Capture the cell that displays the provided text and extract its (X, Y) central coordinate. 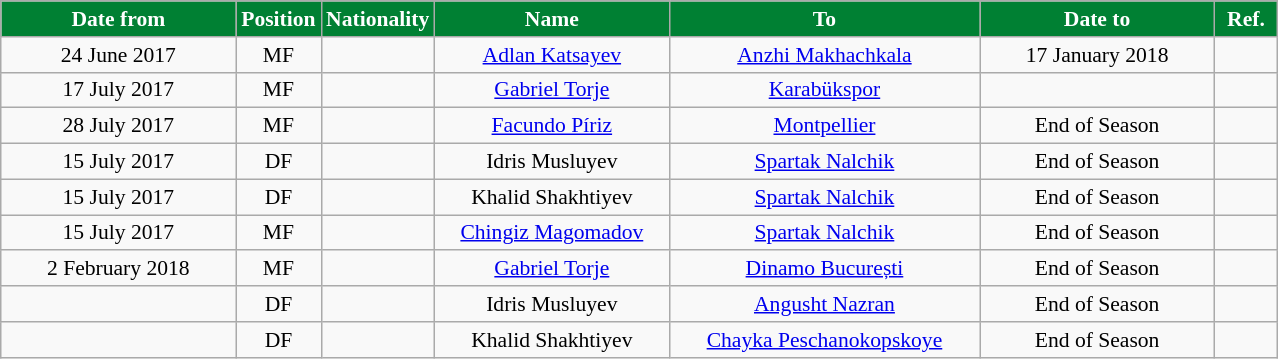
2 February 2018 (118, 269)
Anzhi Makhachkala (824, 55)
Montpellier (824, 126)
17 January 2018 (1098, 55)
Adlan Katsayev (552, 55)
24 June 2017 (118, 55)
Name (552, 19)
Chingiz Magomadov (552, 233)
28 July 2017 (118, 126)
Position (278, 19)
To (824, 19)
Ref. (1246, 19)
Dinamo București (824, 269)
Date from (118, 19)
Date to (1098, 19)
Angusht Nazran (824, 304)
Karabükspor (824, 90)
Facundo Píriz (552, 126)
17 July 2017 (118, 90)
Chayka Peschanokopskoye (824, 340)
Nationality (378, 19)
